Pinpoint the cell where the given text exists, returning its [x, y] midpoint coordinate. 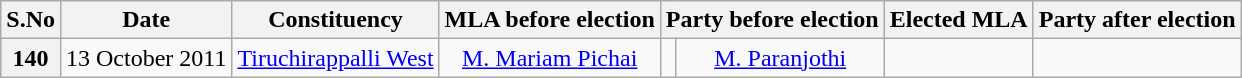
M. Paranjothi [780, 58]
Party after election [1137, 20]
Date [146, 20]
Party before election [772, 20]
Constituency [336, 20]
13 October 2011 [146, 58]
140 [31, 58]
Elected MLA [958, 20]
MLA before election [550, 20]
M. Mariam Pichai [550, 58]
Tiruchirappalli West [336, 58]
S.No [31, 20]
